Identify which cell holds the provided text, then report its [x, y] central coordinate. 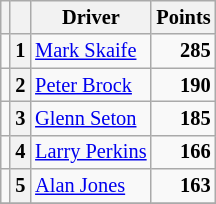
Points [183, 17]
163 [183, 186]
Driver [90, 17]
Peter Brock [90, 85]
Larry Perkins [90, 152]
Glenn Seton [90, 118]
Alan Jones [90, 186]
Mark Skaife [90, 51]
166 [183, 152]
1 [20, 51]
4 [20, 152]
3 [20, 118]
185 [183, 118]
5 [20, 186]
2 [20, 85]
190 [183, 85]
285 [183, 51]
